Identify which cell holds the provided text, then report its [X, Y] central coordinate. 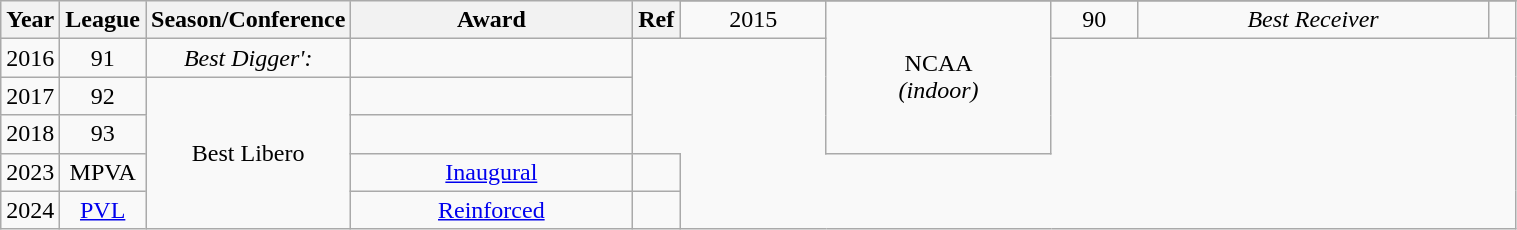
2015 [753, 20]
Best Digger': [248, 58]
Best Receiver [1312, 20]
2024 [30, 210]
Year [30, 20]
NCAA (indoor) [938, 77]
2023 [30, 172]
90 [1094, 20]
2017 [30, 96]
PVL [103, 210]
MPVA [103, 172]
Best Libero [248, 153]
91 [103, 58]
93 [103, 134]
92 [103, 96]
2018 [30, 134]
Inaugural [492, 172]
Ref [656, 20]
Reinforced [492, 210]
League [103, 20]
Season/Conference [248, 20]
2016 [30, 58]
Award [492, 20]
